Identify which cell holds the provided text, then report its (x, y) central coordinate. 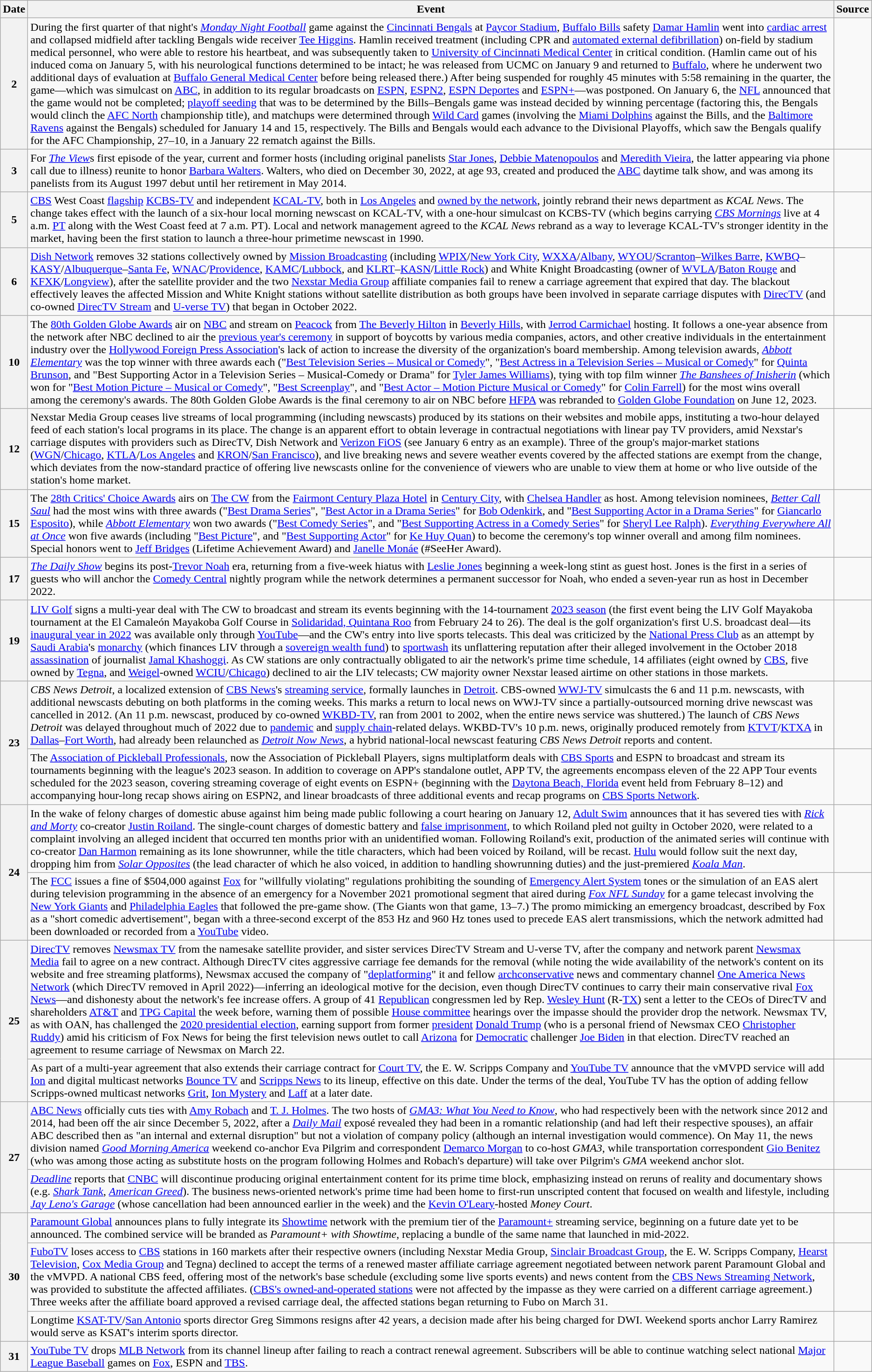
6 (14, 281)
25 (14, 1021)
2 (14, 84)
27 (14, 1157)
3 (14, 171)
10 (14, 362)
23 (14, 743)
31 (14, 1357)
19 (14, 640)
5 (14, 220)
24 (14, 872)
12 (14, 449)
17 (14, 579)
Event (431, 9)
15 (14, 523)
30 (14, 1277)
Date (14, 9)
Source (852, 9)
